Search for the cell housing the specified text and yield its [x, y] center coordinate. 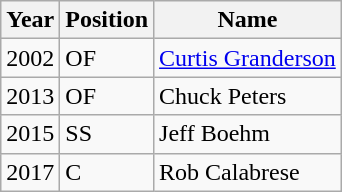
2013 [30, 96]
Year [30, 20]
2017 [30, 172]
Jeff Boehm [248, 134]
2002 [30, 58]
Rob Calabrese [248, 172]
Position [107, 20]
Curtis Granderson [248, 58]
SS [107, 134]
Chuck Peters [248, 96]
C [107, 172]
2015 [30, 134]
Name [248, 20]
